Provide the [x, y] coordinate of the cell's center where the given text is located.  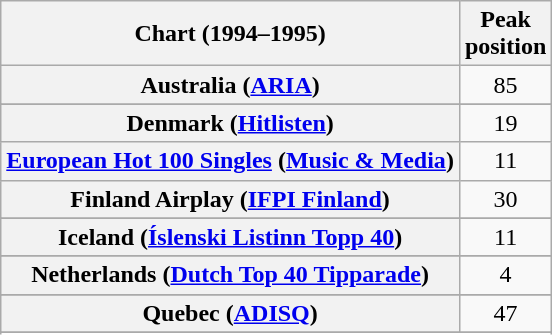
Netherlands (Dutch Top 40 Tipparade) [230, 275]
Chart (1994–1995) [230, 34]
4 [505, 275]
Peakposition [505, 34]
47 [505, 313]
Denmark (Hitlisten) [230, 123]
Australia (ARIA) [230, 85]
85 [505, 85]
Iceland (Íslenski Listinn Topp 40) [230, 237]
Quebec (ADISQ) [230, 313]
European Hot 100 Singles (Music & Media) [230, 161]
Finland Airplay (IFPI Finland) [230, 199]
19 [505, 123]
30 [505, 199]
